For the text-containing cell, return its midpoint in [X, Y] coordinate format. 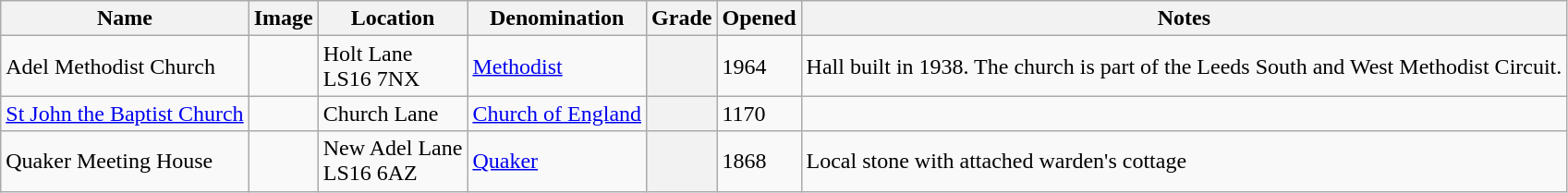
Notes [1185, 18]
Image [283, 18]
Grade [682, 18]
Opened [760, 18]
St John the Baptist Church [125, 114]
Adel Methodist Church [125, 66]
Name [125, 18]
1868 [760, 161]
Methodist [557, 66]
Denomination [557, 18]
Church Lane [393, 114]
Local stone with attached warden's cottage [1185, 161]
Location [393, 18]
Hall built in 1938. The church is part of the Leeds South and West Methodist Circuit. [1185, 66]
Quaker Meeting House [125, 161]
Holt LaneLS16 7NX [393, 66]
New Adel LaneLS16 6AZ [393, 161]
1170 [760, 114]
Quaker [557, 161]
1964 [760, 66]
Church of England [557, 114]
